Scan for the cell matching the given text and deliver its (x, y) coordinate at center. 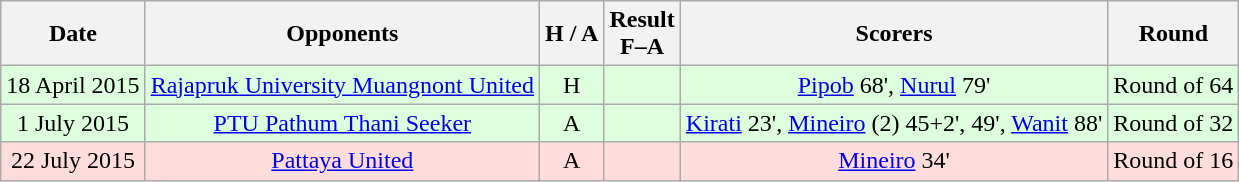
Kirati 23', Mineiro (2) 45+2', 49', Wanit 88' (894, 123)
Round of 64 (1174, 85)
Opponents (342, 34)
Date (73, 34)
H (571, 85)
Pipob 68', Nurul 79' (894, 85)
Pattaya United (342, 161)
ResultF–A (642, 34)
Round of 32 (1174, 123)
Rajapruk University Muangnont United (342, 85)
22 July 2015 (73, 161)
Mineiro 34' (894, 161)
Round (1174, 34)
PTU Pathum Thani Seeker (342, 123)
1 July 2015 (73, 123)
Scorers (894, 34)
18 April 2015 (73, 85)
Round of 16 (1174, 161)
H / A (571, 34)
